From the cell containing the given text, extract its center point as (x, y) coordinate. 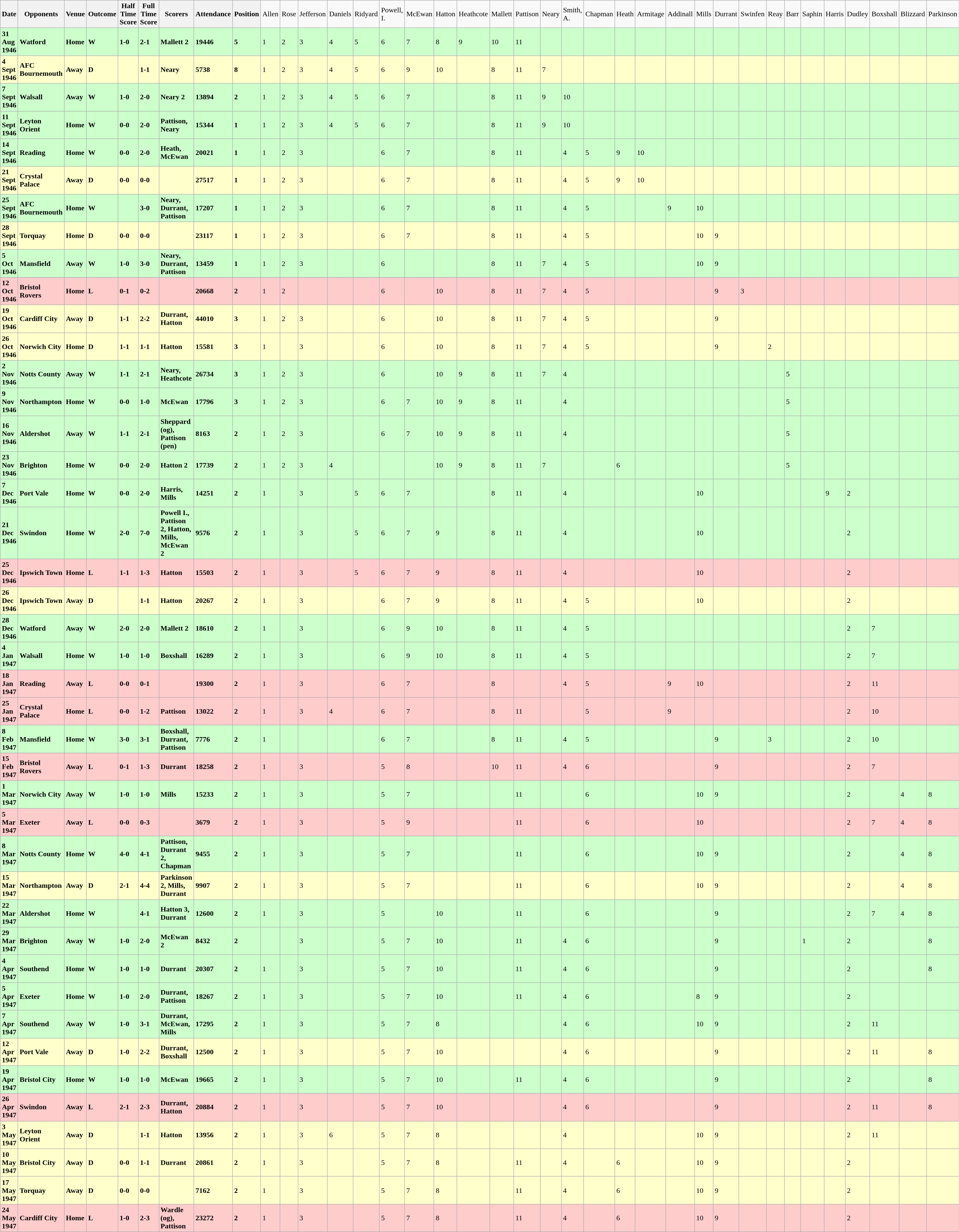
17 May 1947 (9, 1190)
25 Sept 1946 (9, 208)
Full Time Score (149, 14)
Rose (289, 14)
Heathcote (473, 14)
11 Sept 1946 (9, 125)
16 Nov 1946 (9, 434)
16289 (213, 656)
12 Oct 1946 (9, 291)
20267 (213, 601)
Durrant, Boxshall (176, 1052)
4-4 (149, 886)
25 Jan 1947 (9, 711)
17295 (213, 1024)
Harris (834, 14)
20884 (213, 1107)
Blizzard (913, 14)
Date (9, 14)
McEwan 2 (176, 941)
Neary, Heathcote (176, 374)
Wardle (og), Pattison (176, 1218)
Sheppard (og), Pattison (pen) (176, 434)
Boxshall, Durrant, Pattison (176, 739)
Jefferson (313, 14)
Reay (775, 14)
19300 (213, 684)
Pattison, Neary (176, 125)
26 Dec 1946 (9, 601)
26734 (213, 374)
Parkinson 2, Mills, Durrant (176, 886)
Durrant, McEwan, Mills (176, 1024)
13022 (213, 711)
4-0 (128, 854)
Allen (270, 14)
3679 (213, 822)
17739 (213, 465)
0-3 (149, 822)
Venue (76, 14)
13956 (213, 1135)
25 Dec 1946 (9, 573)
12500 (213, 1052)
23117 (213, 236)
Addinall (680, 14)
15344 (213, 125)
21 Dec 1946 (9, 533)
1 Mar 1947 (9, 794)
17207 (213, 208)
8 Mar 1947 (9, 854)
15 Mar 1947 (9, 886)
10 May 1947 (9, 1163)
28 Dec 1946 (9, 628)
14251 (213, 493)
Heath, McEwan (176, 153)
Ridyard (366, 14)
7-0 (149, 533)
15 Feb 1947 (9, 767)
22 Mar 1947 (9, 913)
19665 (213, 1079)
5 Oct 1946 (9, 263)
8163 (213, 434)
Durrant, Pattison (176, 996)
Attendance (213, 14)
19446 (213, 42)
Mallett (502, 14)
5 Mar 1947 (9, 822)
4 Sept 1946 (9, 69)
27517 (213, 180)
7 Dec 1946 (9, 493)
21 Sept 1946 (9, 180)
Neary 2 (176, 97)
20307 (213, 969)
7 Apr 1947 (9, 1024)
Hatton 3, Durrant (176, 913)
Outcome (102, 14)
7162 (213, 1190)
31 Aug 1946 (9, 42)
Saphin (812, 14)
15503 (213, 573)
Dudley (858, 14)
5738 (213, 69)
12600 (213, 913)
17796 (213, 402)
13459 (213, 263)
4 Jan 1947 (9, 656)
13894 (213, 97)
5 Apr 1947 (9, 996)
1-2 (149, 711)
Hatton 2 (176, 465)
26 Apr 1947 (9, 1107)
Swinfen (753, 14)
Harris, Mills (176, 493)
18 Jan 1947 (9, 684)
14 Sept 1946 (9, 153)
Heath (625, 14)
23272 (213, 1218)
9576 (213, 533)
Armitage (651, 14)
23 Nov 1946 (9, 465)
Barr (793, 14)
20668 (213, 291)
Powell I., Pattison 2, Hatton, Mills, McEwan 2 (176, 533)
Opponents (41, 14)
19 Oct 1946 (9, 319)
Position (247, 14)
12 Apr 1947 (9, 1052)
19 Apr 1947 (9, 1079)
Smith, A. (572, 14)
Daniels (340, 14)
Parkinson (943, 14)
Pattison, Durrant 2, Chapman (176, 854)
18267 (213, 996)
Half Time Score (128, 14)
2 Nov 1946 (9, 374)
44010 (213, 319)
9 Nov 1946 (9, 402)
24 May 1947 (9, 1218)
20861 (213, 1163)
18258 (213, 767)
3 May 1947 (9, 1135)
28 Sept 1946 (9, 236)
29 Mar 1947 (9, 941)
0-2 (149, 291)
20021 (213, 153)
7 Sept 1946 (9, 97)
18610 (213, 628)
Chapman (599, 14)
9907 (213, 886)
9455 (213, 854)
15233 (213, 794)
8 Feb 1947 (9, 739)
26 Oct 1946 (9, 347)
15581 (213, 347)
Powell, I. (392, 14)
8432 (213, 941)
4 Apr 1947 (9, 969)
7776 (213, 739)
Scorers (176, 14)
